Scan for the cell matching the given text and deliver its [x, y] coordinate at center. 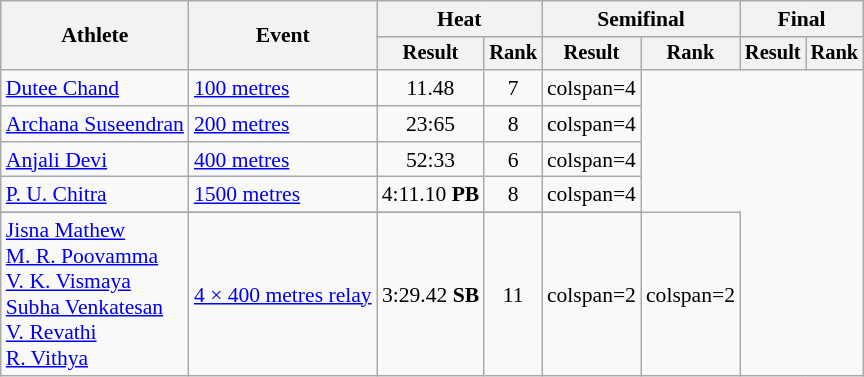
Anjali Devi [95, 160]
52:33 [431, 160]
6 [513, 160]
11.48 [431, 88]
Jisna MathewM. R. PoovammaV. K. VismayaSubha VenkatesanV. RevathiR. Vithya [95, 294]
23:65 [431, 124]
7 [513, 88]
Athlete [95, 36]
1500 metres [283, 195]
400 metres [283, 160]
Heat [460, 19]
200 metres [283, 124]
P. U. Chitra [95, 195]
Event [283, 36]
Final [802, 19]
Archana Suseendran [95, 124]
11 [513, 294]
4 × 400 metres relay [283, 294]
4:11.10 PB [431, 195]
Dutee Chand [95, 88]
3:29.42 SB [431, 294]
Semifinal [641, 19]
100 metres [283, 88]
